For the text-containing cell, return its midpoint in [X, Y] coordinate format. 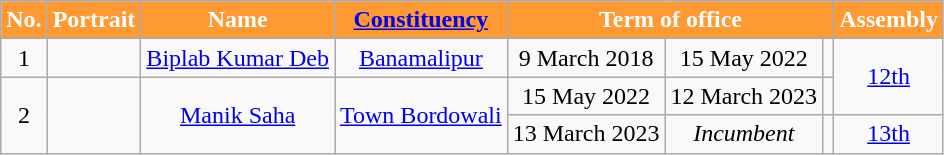
Term of office [670, 20]
Name [238, 20]
9 March 2018 [586, 58]
Biplab Kumar Deb [238, 58]
12 March 2023 [744, 96]
Town Bordowali [422, 115]
Banamalipur [422, 58]
13th [889, 134]
13 March 2023 [586, 134]
No. [24, 20]
12th [889, 77]
Portrait [94, 20]
Manik Saha [238, 115]
Assembly [889, 20]
1 [24, 58]
2 [24, 115]
Constituency [422, 20]
Incumbent [744, 134]
